Return the (x, y) coordinate for the center point of the cell that contains the specified text.  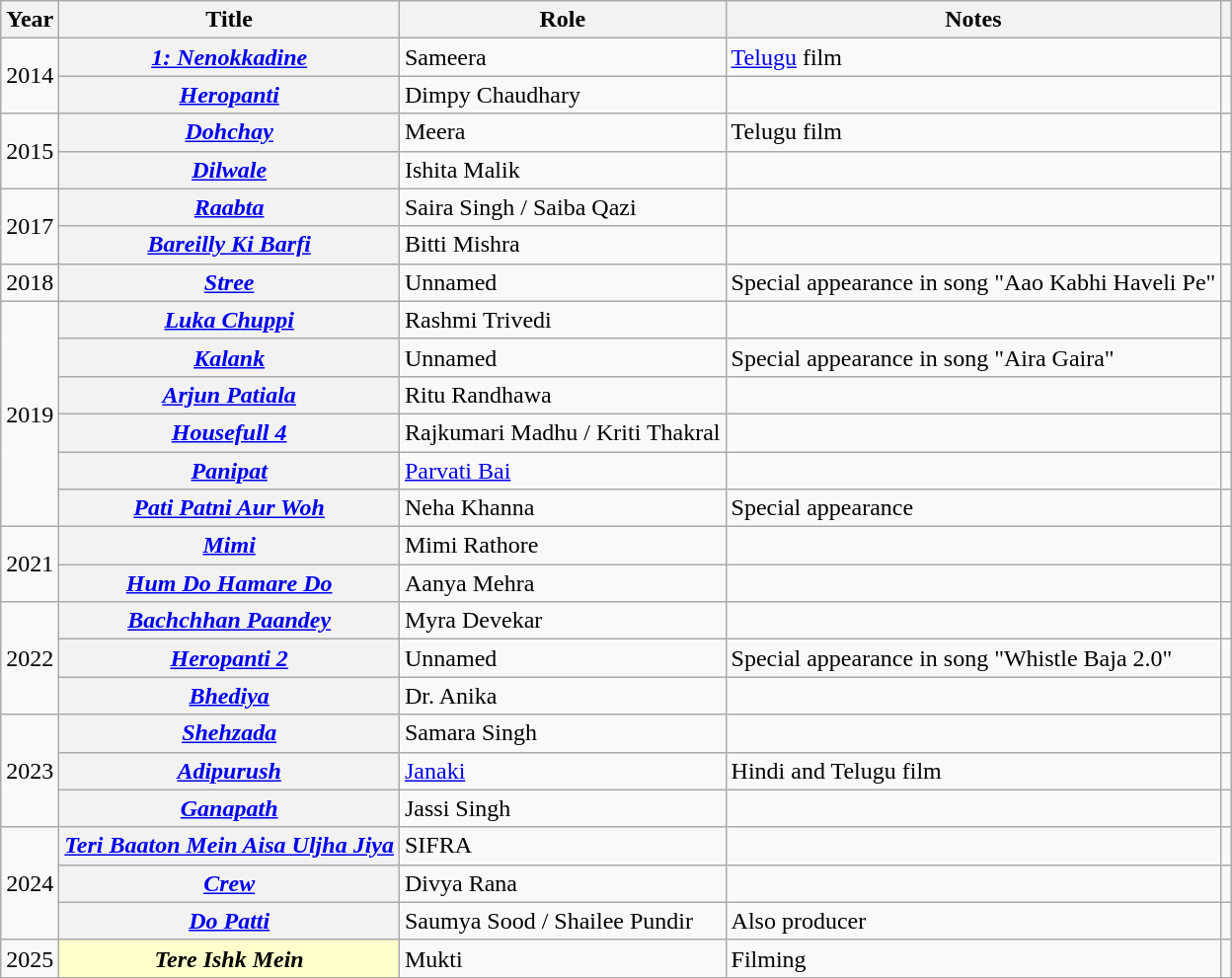
Filming (973, 958)
Also producer (973, 921)
2021 (30, 564)
Special appearance (973, 508)
Shehzada (229, 733)
Dilwale (229, 170)
2018 (30, 282)
Ritu Randhawa (563, 395)
Pati Patni Aur Woh (229, 508)
Hum Do Hamare Do (229, 583)
Hindi and Telugu film (973, 771)
2014 (30, 76)
Mimi (229, 546)
Neha Khanna (563, 508)
Teri Baaton Mein Aisa Uljha Jiya (229, 846)
Role (563, 20)
Tere Ishk Mein (229, 958)
SIFRA (563, 846)
Dimpy Chaudhary (563, 95)
Dohchay (229, 132)
Parvati Bai (563, 471)
Divya Rana (563, 883)
Bareilly Ki Barfi (229, 245)
Do Patti (229, 921)
Samara Singh (563, 733)
1: Nenokkadine (229, 57)
Saira Singh / Saiba Qazi (563, 207)
Notes (973, 20)
Year (30, 20)
2019 (30, 414)
Bhediya (229, 696)
2022 (30, 658)
Bachchhan Paandey (229, 621)
Arjun Patiala (229, 395)
Myra Devekar (563, 621)
Saumya Sood / Shailee Pundir (563, 921)
Mukti (563, 958)
Kalank (229, 357)
2015 (30, 151)
Rashmi Trivedi (563, 320)
Aanya Mehra (563, 583)
Rajkumari Madhu / Kriti Thakral (563, 432)
Panipat (229, 471)
Title (229, 20)
Jassi Singh (563, 808)
Janaki (563, 771)
Crew (229, 883)
Heropanti 2 (229, 658)
2024 (30, 883)
2023 (30, 771)
Mimi Rathore (563, 546)
Special appearance in song "Whistle Baja 2.0" (973, 658)
Luka Chuppi (229, 320)
Housefull 4 (229, 432)
Stree (229, 282)
Ganapath (229, 808)
Raabta (229, 207)
Heropanti (229, 95)
Adipurush (229, 771)
Bitti Mishra (563, 245)
Ishita Malik (563, 170)
Meera (563, 132)
Special appearance in song "Aao Kabhi Haveli Pe" (973, 282)
2025 (30, 958)
Special appearance in song "Aira Gaira" (973, 357)
Sameera (563, 57)
Dr. Anika (563, 696)
2017 (30, 226)
